Locate the cell with the specified text and output its (X, Y) center coordinate. 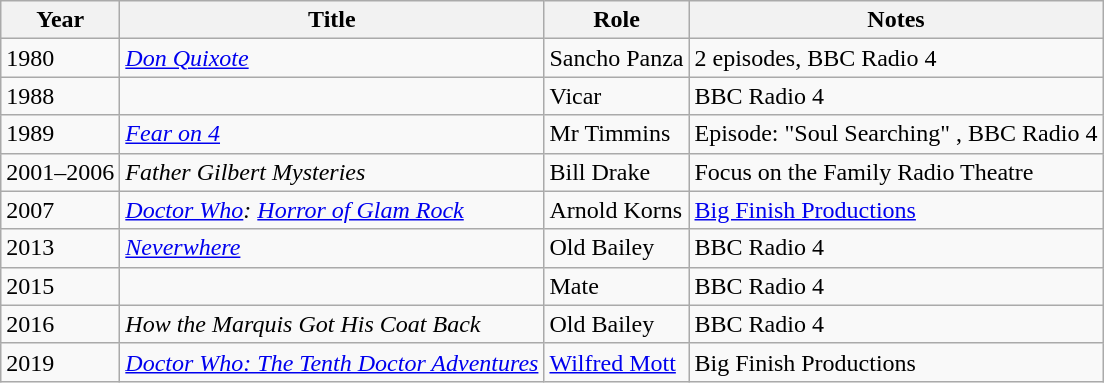
Sancho Panza (616, 58)
1980 (60, 58)
Fear on 4 (332, 134)
Don Quixote (332, 58)
2 episodes, BBC Radio 4 (896, 58)
Notes (896, 20)
Vicar (616, 96)
Neverwhere (332, 248)
2013 (60, 248)
Doctor Who: Horror of Glam Rock (332, 210)
Episode: "Soul Searching" , BBC Radio 4 (896, 134)
2019 (60, 362)
2015 (60, 286)
Doctor Who: The Tenth Doctor Adventures (332, 362)
1988 (60, 96)
Father Gilbert Mysteries (332, 172)
2016 (60, 324)
Focus on the Family Radio Theatre (896, 172)
Wilfred Mott (616, 362)
Role (616, 20)
Mr Timmins (616, 134)
2001–2006 (60, 172)
Bill Drake (616, 172)
2007 (60, 210)
1989 (60, 134)
Title (332, 20)
Mate (616, 286)
How the Marquis Got His Coat Back (332, 324)
Arnold Korns (616, 210)
Year (60, 20)
